Return the [X, Y] coordinate for the center point of the cell that contains the specified text.  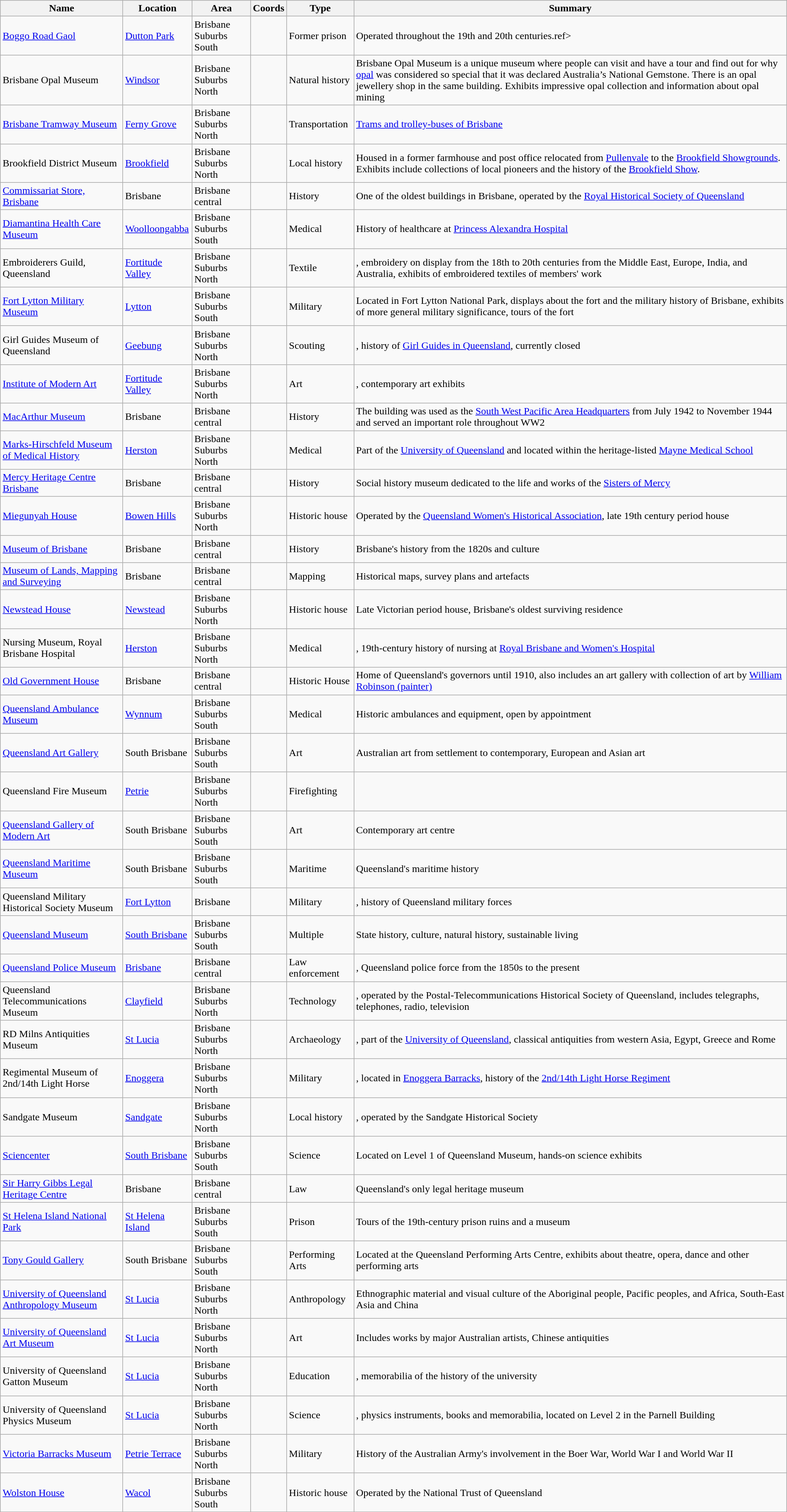
Location [157, 8]
Woolloongabba [157, 229]
Queensland Fire Museum [61, 791]
Embroiderers Guild, Queensland [61, 268]
Diamantina Health Care Museum [61, 229]
Historic ambulances and equipment, open by appointment [570, 714]
Area [221, 8]
Enoggera [157, 1078]
Queensland Telecommunications Museum [61, 1001]
Lytton [157, 306]
University of Queensland Physics Museum [61, 1415]
Museum of Brisbane [61, 549]
Performing Arts [320, 1260]
MacArthur Museum [61, 417]
Windsor [157, 80]
Textile [320, 268]
Sciencenter [61, 1156]
Queensland's maritime history [570, 869]
State history, culture, natural history, sustainable living [570, 935]
Queensland Gallery of Modern Art [61, 830]
Petrie Terrace [157, 1454]
Prison [320, 1222]
Tours of the 19th-century prison ruins and a museum [570, 1222]
Museum of Lands, Mapping and Surveying [61, 577]
Natural history [320, 80]
Wolston House [61, 1492]
Operated by the National Trust of Queensland [570, 1492]
Located on Level 1 of Queensland Museum, hands-on science exhibits [570, 1156]
Coords [269, 8]
Sandgate Museum [61, 1117]
Law enforcement [320, 967]
Bowen Hills [157, 516]
Home of Queensland's governors until 1910, also includes an art gallery with collection of art by William Robinson (painter) [570, 681]
Education [320, 1376]
Newstead House [61, 609]
Part of the University of Queensland and located within the heritage-listed Mayne Medical School [570, 450]
Wynnum [157, 714]
Mercy Heritage Centre Brisbane [61, 483]
Dutton Park [157, 36]
Queensland Ambulance Museum [61, 714]
Located at the Queensland Performing Arts Centre, exhibits about theatre, opera, dance and other performing arts [570, 1260]
Queensland Maritime Museum [61, 869]
Boggo Road Gaol [61, 36]
, part of the University of Queensland, classical antiquities from western Asia, Egypt, Greece and Rome [570, 1040]
Operated throughout the 19th and 20th centuries.ref> [570, 36]
Clayfield [157, 1001]
, located in Enoggera Barracks, history of the 2nd/14th Light Horse Regiment [570, 1078]
Queensland Military Historical Society Museum [61, 902]
Social history museum dedicated to the life and works of the Sisters of Mercy [570, 483]
St Helena Island National Park [61, 1222]
, memorabilia of the history of the university [570, 1376]
Wacol [157, 1492]
, operated by the Postal-Telecommunications Historical Society of Queensland, includes telegraphs, telephones, radio, television [570, 1001]
, operated by the Sandgate Historical Society [570, 1117]
Sir Harry Gibbs Legal Heritage Centre [61, 1188]
Queensland Art Gallery [61, 753]
Sandgate [157, 1117]
Includes works by major Australian artists, Chinese antiquities [570, 1338]
Old Government House [61, 681]
Firefighting [320, 791]
Brookfield [157, 163]
, physics instruments, books and memorabilia, located on Level 2 in the Parnell Building [570, 1415]
Trams and trolley-buses of Brisbane [570, 124]
St Helena Island [157, 1222]
RD Milns Antiquities Museum [61, 1040]
Anthropology [320, 1299]
, history of Girl Guides in Queensland, currently closed [570, 345]
Scouting [320, 345]
Summary [570, 8]
Brookfield District Museum [61, 163]
History of the Australian Army's involvement in the Boer War, World War I and World War II [570, 1454]
Geebung [157, 345]
Miegunyah House [61, 516]
University of Queensland Art Museum [61, 1338]
Ferny Grove [157, 124]
, Queensland police force from the 1850s to the present [570, 967]
Multiple [320, 935]
Regimental Museum of 2nd/14th Light Horse [61, 1078]
Type [320, 8]
Brisbane's history from the 1820s and culture [570, 549]
Archaeology [320, 1040]
Institute of Modern Art [61, 384]
Queensland Museum [61, 935]
Historical maps, survey plans and artefacts [570, 577]
Fort Lytton [157, 902]
Ethnographic material and visual culture of the Aboriginal people, Pacific peoples, and Africa, South-East Asia and China [570, 1299]
Operated by the Queensland Women's Historical Association, late 19th century period house [570, 516]
Fort Lytton Military Museum [61, 306]
Maritime [320, 869]
University of Queensland Gatton Museum [61, 1376]
Transportation [320, 124]
Historic House [320, 681]
Queensland Police Museum [61, 967]
Contemporary art centre [570, 830]
Girl Guides Museum of Queensland [61, 345]
, 19th-century history of nursing at Royal Brisbane and Women's Hospital [570, 648]
Nursing Museum, Royal Brisbane Hospital [61, 648]
History of healthcare at Princess Alexandra Hospital [570, 229]
Late Victorian period house, Brisbane's oldest surviving residence [570, 609]
Commissariat Store, Brisbane [61, 196]
Australian art from settlement to contemporary, European and Asian art [570, 753]
Name [61, 8]
One of the oldest buildings in Brisbane, operated by the Royal Historical Society of Queensland [570, 196]
The building was used as the South West Pacific Area Headquarters from July 1942 to November 1944 and served an important role throughout WW2 [570, 417]
Newstead [157, 609]
, history of Queensland military forces [570, 902]
University of Queensland Anthropology Museum [61, 1299]
Brisbane Opal Museum [61, 80]
Former prison [320, 36]
, contemporary art exhibits [570, 384]
Marks-Hirschfeld Museum of Medical History [61, 450]
Law [320, 1188]
Technology [320, 1001]
Petrie [157, 791]
Tony Gould Gallery [61, 1260]
Mapping [320, 577]
Brisbane Tramway Museum [61, 124]
Victoria Barracks Museum [61, 1454]
Queensland's only legal heritage museum [570, 1188]
